Provide the [X, Y] coordinate of the cell's center where the given text is located.  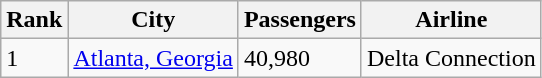
City [154, 20]
1 [34, 58]
Rank [34, 20]
Airline [451, 20]
Passengers [300, 20]
40,980 [300, 58]
Delta Connection [451, 58]
Atlanta, Georgia [154, 58]
